Return (X, Y) of the center of cell containing provided text 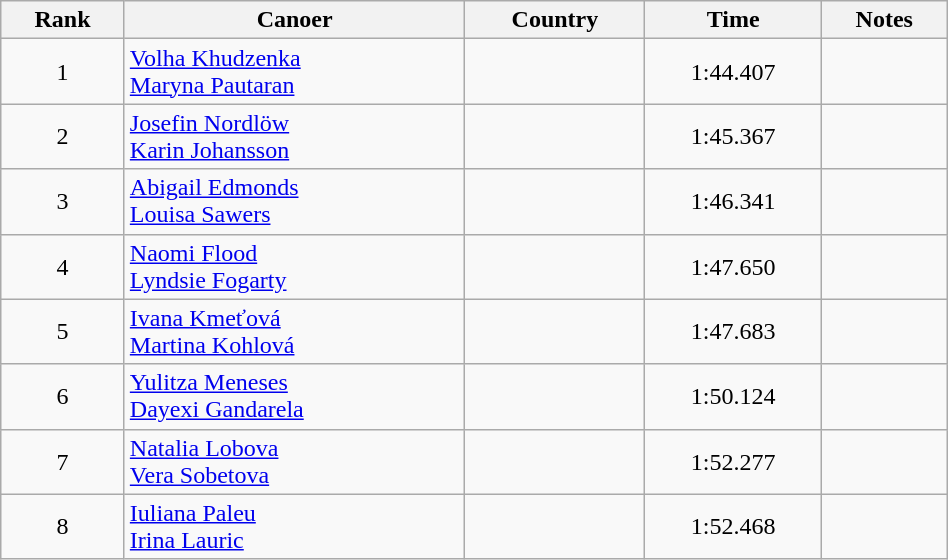
1:47.650 (733, 266)
Yulitza MenesesDayexi Gandarela (294, 396)
Natalia LobovaVera Sobetova (294, 462)
2 (63, 136)
1:45.367 (733, 136)
1:50.124 (733, 396)
Naomi FloodLyndsie Fogarty (294, 266)
Josefin NordlöwKarin Johansson (294, 136)
Notes (884, 20)
7 (63, 462)
1 (63, 72)
Iuliana PaleuIrina Lauric (294, 526)
Country (555, 20)
1:47.683 (733, 332)
3 (63, 202)
Ivana KmeťováMartina Kohlová (294, 332)
Time (733, 20)
1:46.341 (733, 202)
Abigail EdmondsLouisa Sawers (294, 202)
4 (63, 266)
1:52.468 (733, 526)
5 (63, 332)
6 (63, 396)
Canoer (294, 20)
1:52.277 (733, 462)
8 (63, 526)
Volha KhudzenkaMaryna Pautaran (294, 72)
Rank (63, 20)
1:44.407 (733, 72)
